Extract the [x, y] coordinate from the center of the cell holding the provided text.  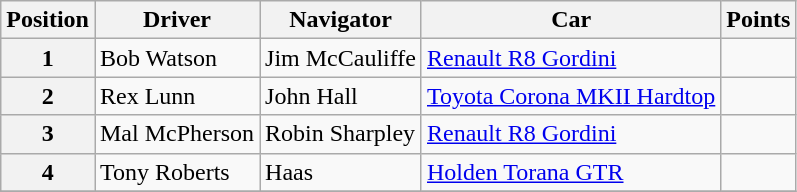
1 [48, 58]
Mal McPherson [176, 134]
Jim McCauliffe [341, 58]
Driver [176, 20]
Bob Watson [176, 58]
Robin Sharpley [341, 134]
Points [758, 20]
John Hall [341, 96]
3 [48, 134]
Toyota Corona MKII Hardtop [570, 96]
Navigator [341, 20]
Tony Roberts [176, 172]
Rex Lunn [176, 96]
Position [48, 20]
Holden Torana GTR [570, 172]
Car [570, 20]
4 [48, 172]
2 [48, 96]
Haas [341, 172]
